Return (x, y) of the center of cell containing provided text 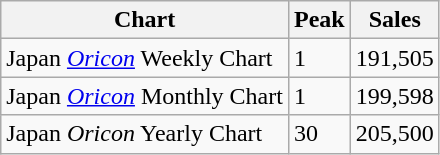
191,505 (394, 58)
Chart (145, 20)
199,598 (394, 96)
Peak (319, 20)
Japan Oricon Weekly Chart (145, 58)
Japan Oricon Monthly Chart (145, 96)
Sales (394, 20)
205,500 (394, 134)
30 (319, 134)
Japan Oricon Yearly Chart (145, 134)
